Return (x, y) of the center of cell containing provided text 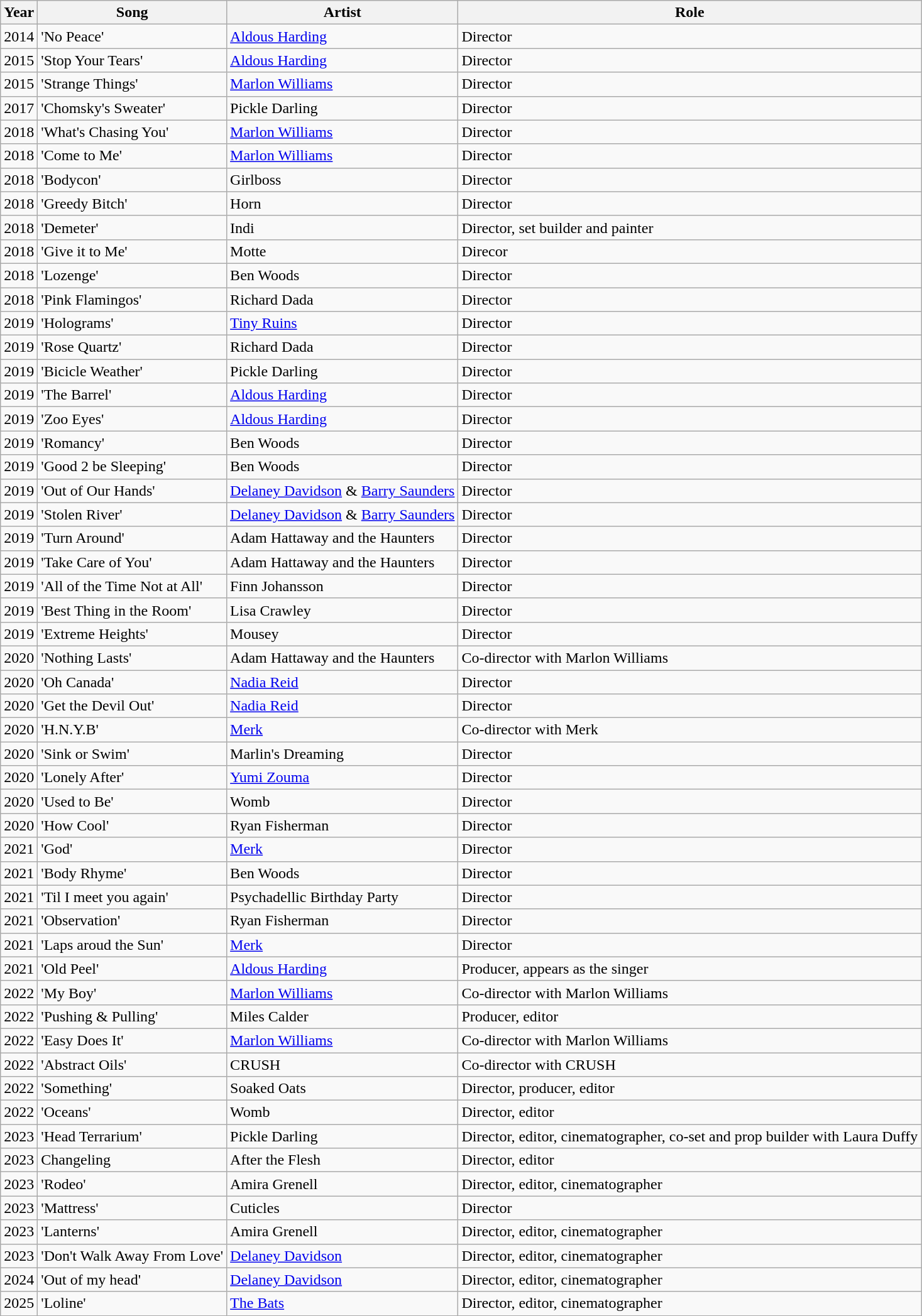
Co-director with CRUSH (690, 1065)
'Sink or Swim' (132, 754)
Girlboss (343, 180)
'Head Terrarium' (132, 1136)
'Laps aroud the Sun' (132, 945)
'How Cool' (132, 825)
'Used to Be' (132, 802)
'Til I meet you again' (132, 897)
'Extreme Heights' (132, 634)
'Come to Me' (132, 156)
Finn Johansson (343, 586)
'Lanterns' (132, 1232)
2025 (19, 1303)
'Something' (132, 1089)
Mousey (343, 634)
'Stolen River' (132, 514)
Tiny Ruins (343, 324)
'Out of my head' (132, 1280)
'My Boy' (132, 992)
'Observation' (132, 921)
'Oh Canada' (132, 682)
Changeling (132, 1160)
'Bicicle Weather' (132, 371)
Horn (343, 204)
2017 (19, 108)
'Holograms' (132, 324)
Marlin's Dreaming (343, 754)
'God' (132, 849)
'Turn Around' (132, 538)
'Lozenge' (132, 275)
'Abstract Oils' (132, 1065)
'No Peace' (132, 36)
'Demeter' (132, 227)
Miles Calder (343, 1016)
Cuticles (343, 1208)
Director, editor, cinematographer, co-set and prop builder with Laura Duffy (690, 1136)
'Don't Walk Away From Love' (132, 1256)
'Oceans' (132, 1112)
Director, producer, editor (690, 1089)
'Romancy' (132, 443)
Motte (343, 251)
Song (132, 13)
The Bats (343, 1303)
'Pink Flamingos' (132, 300)
'Bodycon' (132, 180)
'Good 2 be Sleeping' (132, 467)
Soaked Oats (343, 1089)
'Chomsky's Sweater' (132, 108)
Producer, appears as the singer (690, 969)
Year (19, 13)
'What's Chasing You' (132, 132)
2014 (19, 36)
'The Barrel' (132, 395)
'H.N.Y.B' (132, 730)
Yumi Zouma (343, 778)
CRUSH (343, 1065)
Artist (343, 13)
After the Flesh (343, 1160)
Indi (343, 227)
'Zoo Eyes' (132, 419)
Role (690, 13)
'Old Peel' (132, 969)
Lisa Crawley (343, 610)
'Out of Our Hands' (132, 491)
Co-director with Merk (690, 730)
'Rodeo' (132, 1184)
'Give it to Me' (132, 251)
Director, set builder and painter (690, 227)
'Nothing Lasts' (132, 658)
'Stop Your Tears' (132, 60)
'Lonely After' (132, 778)
'Body Rhyme' (132, 873)
Producer, editor (690, 1016)
'All of the Time Not at All' (132, 586)
'Rose Quartz' (132, 347)
2024 (19, 1280)
'Mattress' (132, 1208)
Direcor (690, 251)
Psychadellic Birthday Party (343, 897)
'Take Care of You' (132, 562)
'Loline' (132, 1303)
'Best Thing in the Room' (132, 610)
'Easy Does It' (132, 1040)
'Strange Things' (132, 84)
'Pushing & Pulling' (132, 1016)
'Greedy Bitch' (132, 204)
'Get the Devil Out' (132, 706)
